Pinpoint the cell where the given text exists, returning its [x, y] midpoint coordinate. 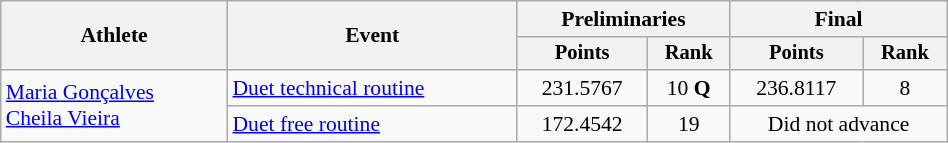
236.8117 [796, 88]
Event [372, 36]
172.4542 [582, 124]
Athlete [114, 36]
19 [688, 124]
Final [838, 19]
Did not advance [838, 124]
8 [906, 88]
Duet free routine [372, 124]
Preliminaries [624, 19]
Maria GonçalvesCheila Vieira [114, 106]
231.5767 [582, 88]
Duet technical routine [372, 88]
10 Q [688, 88]
